Return [X, Y] of the center of cell containing provided text 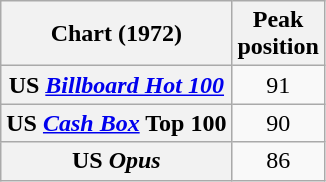
US Opus [116, 161]
86 [278, 161]
91 [278, 85]
US Billboard Hot 100 [116, 85]
US Cash Box Top 100 [116, 123]
Chart (1972) [116, 34]
Peakposition [278, 34]
90 [278, 123]
